Provide the (x, y) coordinate of the cell's center where the given text is located.  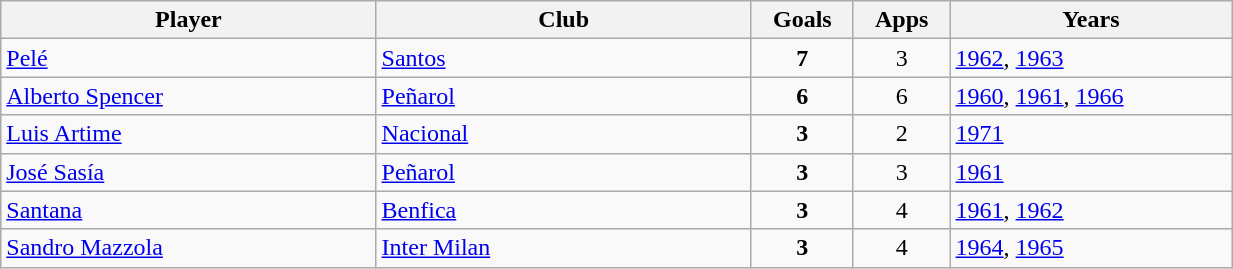
1962, 1963 (1091, 58)
Sandro Mazzola (188, 248)
Inter Milan (564, 248)
2 (902, 134)
1961 (1091, 172)
Club (564, 20)
Player (188, 20)
José Sasía (188, 172)
Santana (188, 210)
Apps (902, 20)
1960, 1961, 1966 (1091, 96)
Years (1091, 20)
Alberto Spencer (188, 96)
Nacional (564, 134)
Luis Artime (188, 134)
Pelé (188, 58)
1964, 1965 (1091, 248)
7 (802, 58)
Santos (564, 58)
Goals (802, 20)
Benfica (564, 210)
1971 (1091, 134)
1961, 1962 (1091, 210)
